Scan for the cell matching the given text and deliver its [X, Y] coordinate at center. 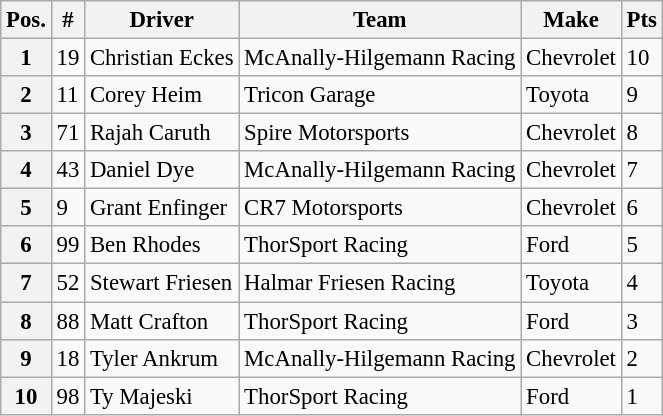
Daniel Dye [162, 170]
Pos. [26, 20]
19 [68, 58]
11 [68, 95]
99 [68, 245]
CR7 Motorsports [380, 208]
Tyler Ankrum [162, 358]
Make [571, 20]
Pts [642, 20]
# [68, 20]
Matt Crafton [162, 321]
Rajah Caruth [162, 133]
71 [68, 133]
Grant Enfinger [162, 208]
Tricon Garage [380, 95]
43 [68, 170]
Halmar Friesen Racing [380, 283]
98 [68, 396]
Spire Motorsports [380, 133]
88 [68, 321]
52 [68, 283]
Team [380, 20]
Ty Majeski [162, 396]
Corey Heim [162, 95]
Ben Rhodes [162, 245]
Christian Eckes [162, 58]
Driver [162, 20]
Stewart Friesen [162, 283]
18 [68, 358]
